Find where the given text appears and provide that cell's center as (X, Y) coordinate. 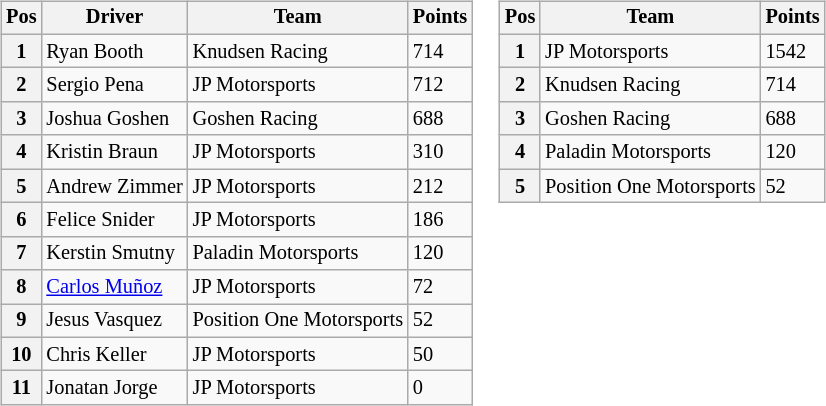
Jonatan Jorge (114, 388)
72 (440, 287)
9 (21, 321)
Kerstin Smutny (114, 253)
Kristin Braun (114, 152)
Andrew Zimmer (114, 186)
6 (21, 220)
Driver (114, 18)
186 (440, 220)
Ryan Booth (114, 51)
0 (440, 388)
8 (21, 287)
212 (440, 186)
Jesus Vasquez (114, 321)
Joshua Goshen (114, 119)
10 (21, 354)
Sergio Pena (114, 85)
50 (440, 354)
310 (440, 152)
1542 (793, 51)
Felice Snider (114, 220)
7 (21, 253)
Chris Keller (114, 354)
11 (21, 388)
Carlos Muñoz (114, 287)
712 (440, 85)
